Output the (x, y) coordinate of the center of the cell containing the given text.  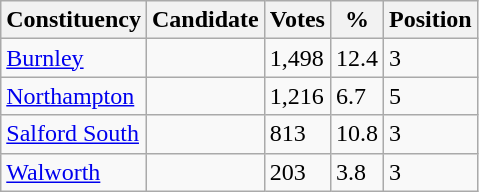
Northampton (74, 96)
203 (297, 172)
Burnley (74, 58)
Constituency (74, 20)
12.4 (356, 58)
Position (430, 20)
% (356, 20)
1,498 (297, 58)
3.8 (356, 172)
Votes (297, 20)
Candidate (205, 20)
5 (430, 96)
6.7 (356, 96)
1,216 (297, 96)
813 (297, 134)
Walworth (74, 172)
Salford South (74, 134)
10.8 (356, 134)
